Capture the cell that displays the provided text and extract its (x, y) central coordinate. 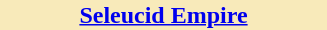
Seleucid Empire (164, 15)
